For the text-containing cell, return its midpoint in (X, Y) coordinate format. 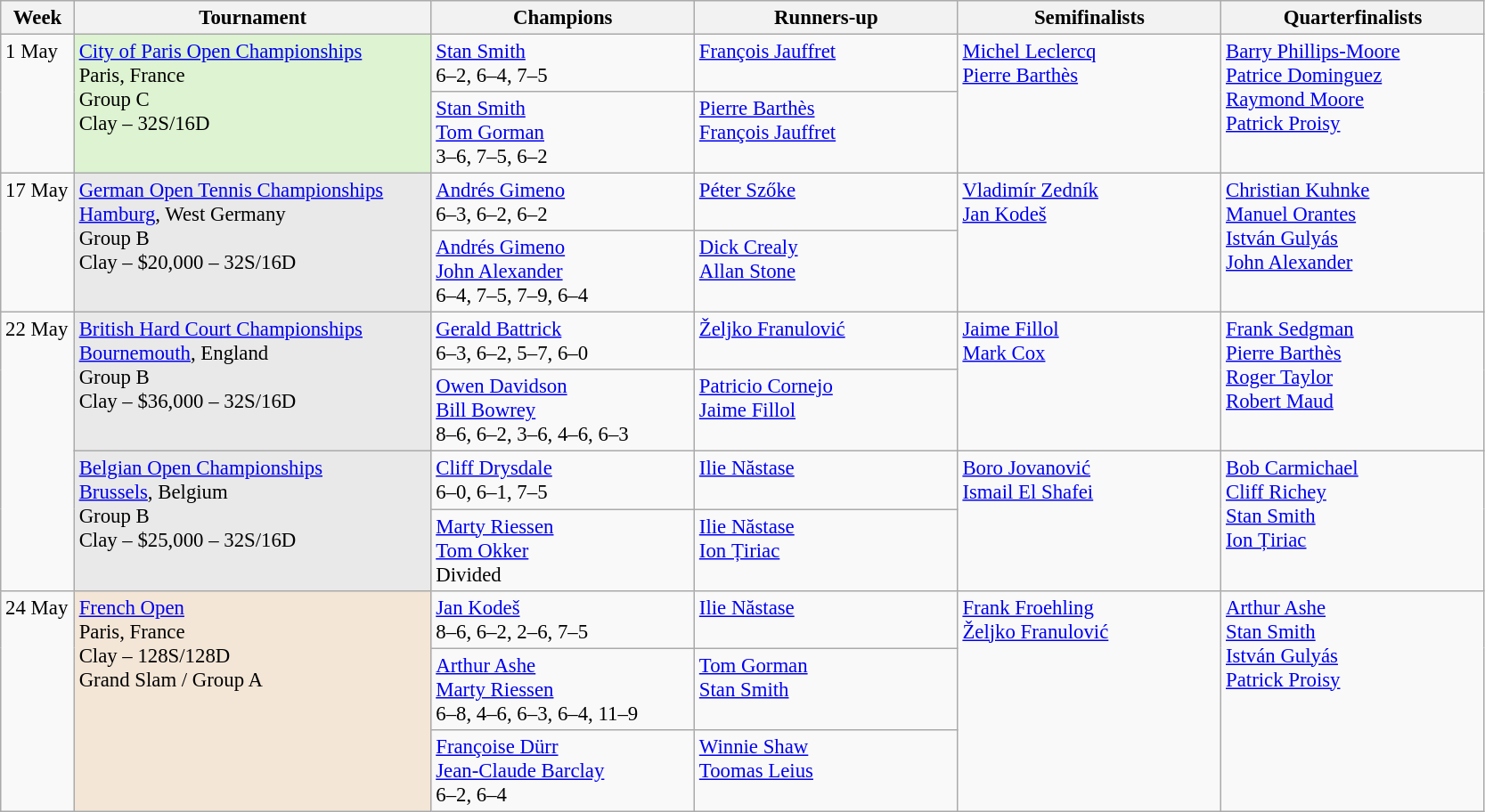
Péter Szőke (827, 203)
Pierre Barthès François Jauffret (827, 133)
Vladimír Zedník Jan Kodeš (1089, 243)
Christian Kuhnke Manuel Orantes István Gulyás John Alexander (1353, 243)
City of Paris Open Championships Paris, France Group C Clay – 32S/16D (253, 104)
Arthur Ashe Marty Riessen 6–8, 4–6, 6–3, 6–4, 11–9 (563, 689)
Ilie Năstase Ion Țiriac (827, 550)
Jaime Fillol Mark Cox (1089, 382)
German Open Tennis Championships Hamburg, West Germany Group B Clay – $20,000 – 32S/16D (253, 243)
Marty Riessen Tom Okker Divided (563, 550)
Frank Froehling Željko Franulović (1089, 701)
22 May (37, 451)
Belgian Open Championships Brussels, Belgium Group B Clay – $25,000 – 32S/16D (253, 521)
17 May (37, 243)
Dick Crealy Allan Stone (827, 272)
Jan Kodeš 8–6, 6–2, 2–6, 7–5 (563, 620)
Patricio Cornejo Jaime Fillol (827, 411)
Andrés Gimeno John Alexander 6–4, 7–5, 7–9, 6–4 (563, 272)
Quarterfinalists (1353, 18)
Semifinalists (1089, 18)
Bob Carmichael Cliff Richey Stan Smith Ion Țiriac (1353, 521)
Barry Phillips-Moore Patrice Dominguez Raymond Moore Patrick Proisy (1353, 104)
Andrés Gimeno 6–3, 6–2, 6–2 (563, 203)
Arthur Ashe Stan Smith István Gulyás Patrick Proisy (1353, 701)
Stan Smith 6–2, 6–4, 7–5 (563, 64)
Owen Davidson Bill Bowrey 8–6, 6–2, 3–6, 4–6, 6–3 (563, 411)
1 May (37, 104)
Françoise Dürr Jean-Claude Barclay 6–2, 6–4 (563, 770)
French Open Paris, France Clay – 128S/128D Grand Slam / Group A (253, 701)
François Jauffret (827, 64)
Stan Smith Tom Gorman 3–6, 7–5, 6–2 (563, 133)
Boro Jovanović Ismail El Shafei (1089, 521)
Week (37, 18)
Champions (563, 18)
Frank Sedgman Pierre Barthès Roger Taylor Robert Maud (1353, 382)
Michel Leclercq Pierre Barthès (1089, 104)
Gerald Battrick 6–3, 6–2, 5–7, 6–0 (563, 342)
24 May (37, 701)
Željko Franulović (827, 342)
Cliff Drysdale 6–0, 6–1, 7–5 (563, 481)
Tournament (253, 18)
Tom Gorman Stan Smith (827, 689)
Winnie Shaw Toomas Leius (827, 770)
Runners-up (827, 18)
British Hard Court Championships Bournemouth, England Group B Clay – $36,000 – 32S/16D (253, 382)
